Find where the given text appears and provide that cell's center as (X, Y) coordinate. 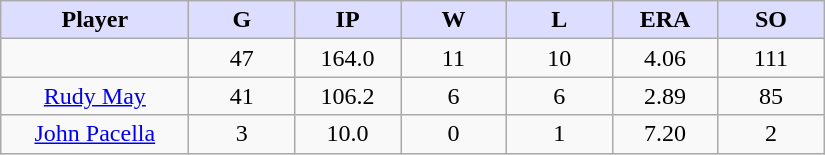
164.0 (348, 58)
W (454, 20)
2 (771, 134)
John Pacella (95, 134)
111 (771, 58)
L (559, 20)
ERA (665, 20)
Rudy May (95, 96)
SO (771, 20)
0 (454, 134)
2.89 (665, 96)
10.0 (348, 134)
1 (559, 134)
3 (242, 134)
Player (95, 20)
7.20 (665, 134)
IP (348, 20)
106.2 (348, 96)
41 (242, 96)
85 (771, 96)
11 (454, 58)
G (242, 20)
4.06 (665, 58)
10 (559, 58)
47 (242, 58)
